Determine the (x, y) coordinate at the center of the cell enclosing the given text.  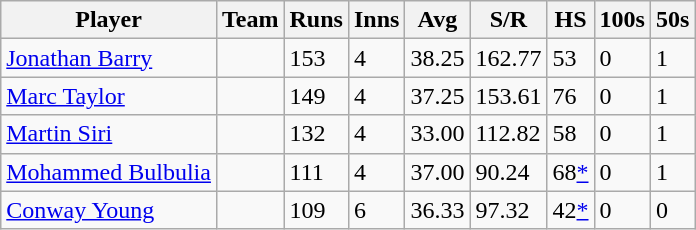
53 (570, 58)
HS (570, 20)
Inns (376, 20)
90.24 (508, 172)
37.25 (438, 96)
149 (316, 96)
Martin Siri (109, 134)
6 (376, 210)
33.00 (438, 134)
Runs (316, 20)
153.61 (508, 96)
132 (316, 134)
Jonathan Barry (109, 58)
68* (570, 172)
Conway Young (109, 210)
Team (250, 20)
58 (570, 134)
Mohammed Bulbulia (109, 172)
97.32 (508, 210)
50s (672, 20)
Player (109, 20)
111 (316, 172)
37.00 (438, 172)
153 (316, 58)
S/R (508, 20)
112.82 (508, 134)
Marc Taylor (109, 96)
36.33 (438, 210)
100s (622, 20)
42* (570, 210)
162.77 (508, 58)
Avg (438, 20)
38.25 (438, 58)
109 (316, 210)
76 (570, 96)
